From the cell containing the given text, extract its center point as (X, Y) coordinate. 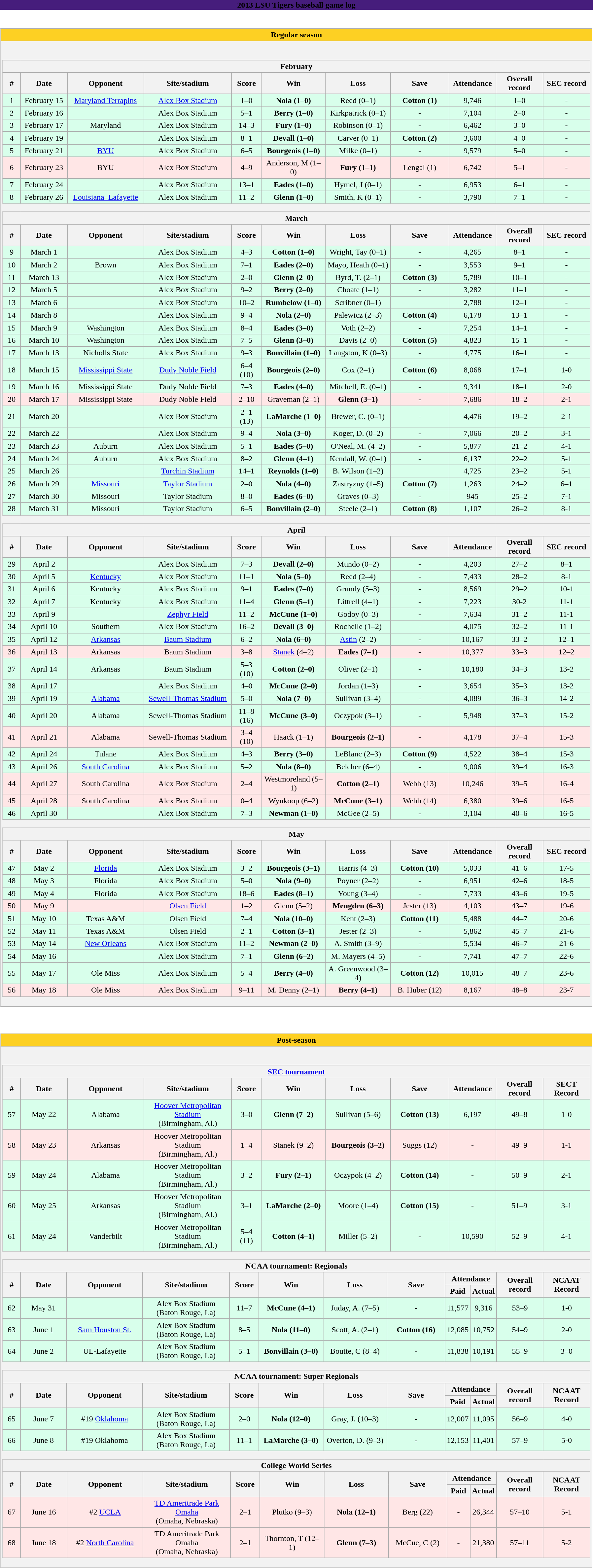
9,746 (472, 100)
Juday, A. (7–5) (355, 1308)
UL-Lafayette (104, 1351)
4,075 (472, 627)
April 17 (44, 686)
3,553 (472, 265)
Cotton (2) (420, 138)
April 12 (44, 639)
44 (12, 784)
55 (12, 973)
5-0 (567, 1440)
May 17 (44, 973)
February 26 (44, 197)
B. Huber (12) (420, 990)
5–3 (10) (246, 669)
March 9 (44, 328)
March 6 (44, 302)
Newman (2–0) (294, 944)
Davis (2–0) (358, 340)
9–3 (246, 353)
Webb (13) (420, 784)
March 8 (44, 315)
Plutko (9–3) (292, 1512)
#2 North Carolina (105, 1543)
8–0 (246, 496)
6,137 (472, 459)
3 (12, 125)
7,741 (472, 956)
7,254 (472, 328)
Reed (0–1) (358, 100)
3,282 (472, 290)
10,752 (483, 1329)
Glenn (3–0) (294, 340)
10 (12, 265)
Turchin Stadium (188, 471)
Rochelle (1–2) (358, 627)
39 (12, 698)
May 23 (44, 1145)
25 (12, 471)
McCune (2–0) (294, 686)
Oliver (2–1) (358, 669)
March 23 (44, 446)
9,341 (472, 387)
57–11 (520, 1543)
3,104 (472, 813)
April 27 (44, 784)
Boutte, C (8–4) (355, 1351)
June 18 (44, 1543)
Anderson, M (1–0) (294, 168)
68 (12, 1543)
36 (12, 652)
10,590 (472, 1236)
Glenn (7–2) (294, 1114)
Westmoreland (5–1) (294, 784)
Moore (1–4) (358, 1206)
Sam Houston St. (104, 1329)
56–9 (520, 1418)
Nola (2–0) (294, 315)
Graveman (2–1) (294, 400)
53 (12, 944)
4–9 (246, 168)
25–2 (519, 496)
McCune (1–0) (294, 614)
59 (12, 1175)
Thornton, T (12–1) (292, 1543)
22 (12, 434)
4 (12, 138)
945 (472, 496)
February 24 (44, 185)
Berry (2–0) (294, 290)
42 (12, 754)
4,476 (472, 417)
Berry (4–0) (294, 973)
March (296, 218)
36–3 (519, 698)
10,180 (472, 669)
6,951 (472, 881)
18 (12, 370)
SEC tournament (296, 1071)
Fury (1–1) (358, 168)
4,103 (472, 906)
51–9 (519, 1206)
March 29 (44, 484)
McGee (2–5) (358, 813)
11–7 (244, 1308)
1,263 (472, 484)
Cotton (11) (420, 919)
Maryland (106, 125)
34 (12, 627)
Cotton (2–1) (358, 784)
48–7 (519, 973)
16–2 (246, 627)
Miller (5–2) (358, 1236)
20–2 (519, 434)
10,015 (472, 973)
12–2 (566, 652)
5–4 (246, 973)
February 16 (44, 113)
7-1 (566, 496)
9,579 (472, 151)
O'Neal, M. (4–2) (358, 446)
9,316 (483, 1308)
A. Greenwood (3–4) (358, 973)
May 14 (44, 944)
April 28 (44, 801)
March 26 (44, 471)
38–4 (519, 754)
Post-season (296, 1040)
4,522 (472, 754)
Eades (8–1) (294, 893)
SECT Record (566, 1088)
Rumbelow (1–0) (294, 302)
Bourgeois (3–2) (358, 1145)
19 (12, 387)
4,203 (472, 564)
May 2 (44, 868)
February 19 (44, 138)
5 (12, 151)
March 31 (44, 509)
44–7 (519, 919)
6,197 (472, 1114)
B. Wilson (1–2) (358, 471)
June 7 (44, 1418)
41 (12, 737)
26–2 (519, 509)
Eades (5–0) (294, 446)
26,344 (483, 1512)
Robinson (0–1) (358, 125)
M. Mayers (4–5) (358, 956)
Palewicz (2–3) (358, 315)
New Orleans (106, 944)
LaMarche (3–0) (291, 1440)
20 (12, 400)
Southern (106, 627)
Sullivan (3–4) (358, 698)
32–2 (519, 627)
Hymel, J (0–1) (358, 185)
39–4 (519, 767)
LaMarche (2–0) (294, 1206)
18–6 (246, 893)
65 (12, 1418)
Maryland Terrapins (106, 100)
45 (12, 801)
6,953 (472, 185)
LaMarche (1–0) (294, 417)
Tulane (106, 754)
Kendall, W. (0–1) (358, 459)
Smith, K (0–1) (358, 197)
2 (12, 113)
Louisiana–Lafayette (106, 197)
47 (12, 868)
March 22 (44, 434)
March 20 (44, 417)
11 (12, 277)
Cotton (13) (420, 1114)
Nola (11–0) (291, 1329)
52–9 (519, 1236)
7,223 (472, 602)
22–2 (519, 459)
21–2 (519, 446)
Nola (12–0) (291, 1418)
Jester (13) (420, 906)
3–8 (246, 652)
Cotton (2–0) (294, 669)
50–9 (519, 1175)
62 (12, 1308)
Suggs (12) (420, 1145)
Glenn (2–0) (294, 277)
2–4 (246, 784)
57–9 (520, 1440)
April 24 (44, 754)
10–2 (246, 302)
5,948 (472, 715)
Belcher (6–4) (358, 767)
5,033 (472, 868)
37–3 (519, 715)
Nola (7–0) (294, 698)
June 2 (44, 1351)
February 17 (44, 125)
Glenn (7–3) (356, 1543)
February 23 (44, 168)
Nola (6–0) (294, 639)
26 (12, 484)
23-7 (566, 990)
3–1 (246, 1206)
Wynkoop (6–2) (294, 801)
Scribner (0–1) (358, 302)
46–7 (519, 944)
40 (12, 715)
33–2 (519, 639)
Bourgeois (3–1) (294, 868)
Brown (106, 265)
Cotton (3) (420, 277)
19–2 (519, 417)
Graves (0–3) (358, 496)
March 2 (44, 265)
6–2 (246, 639)
Bourgeois (2–0) (294, 370)
Young (3–4) (358, 893)
March 24 (44, 459)
Bonvillain (3–0) (291, 1351)
41–6 (519, 868)
April (296, 530)
June 8 (44, 1440)
18-5 (566, 881)
8–4 (246, 328)
11,401 (483, 1440)
1-1 (566, 1145)
Stanek (4–2) (294, 652)
Eades (7–0) (294, 589)
Cotton (14) (420, 1175)
3,600 (472, 138)
19-5 (566, 893)
49 (12, 893)
40–6 (519, 813)
Sullivan (5–6) (358, 1114)
April 10 (44, 627)
LeBlanc (2–3) (358, 754)
March 5 (44, 290)
49–8 (519, 1114)
14 (12, 315)
Bourgeois (1–0) (294, 151)
15-2 (566, 715)
April 26 (44, 767)
NCAA tournament: Regionals (296, 1266)
12,007 (458, 1418)
May 31 (44, 1308)
16 (12, 340)
47–7 (519, 956)
Cotton (9) (420, 754)
Cotton (10) (420, 868)
Scott, A. (2–1) (355, 1329)
M. Denny (2–1) (294, 990)
Nola (10–0) (294, 919)
31 (12, 589)
2013 LSU Tigers baseball game log (296, 5)
6–4 (10) (246, 370)
May 4 (44, 893)
May 9 (44, 906)
0–4 (246, 801)
Byrd, T. (2–1) (358, 277)
Cotton (1) (420, 100)
3–4 (10) (246, 737)
49–9 (519, 1145)
April 13 (44, 652)
19-6 (566, 906)
16-3 (566, 767)
10-1 (566, 589)
Haack (1–1) (294, 737)
48–8 (519, 990)
38 (12, 686)
Eades (7–1) (358, 652)
9 (12, 252)
48 (12, 881)
1–4 (246, 1145)
6 (12, 168)
Jester (2–3) (358, 931)
14-2 (566, 698)
Glenn (3–1) (358, 400)
Brewer, C. (0–1) (358, 417)
10,191 (483, 1351)
Eades (1–0) (294, 185)
May 10 (44, 919)
5,789 (472, 277)
April 20 (44, 715)
4,823 (472, 340)
27 (12, 496)
April 2 (44, 564)
8–5 (244, 1329)
McCune (3–1) (358, 801)
2–10 (246, 400)
Mengden (6–3) (358, 906)
54–9 (520, 1329)
5–2 (246, 767)
Cotton (12) (420, 973)
Cox (2–1) (358, 370)
Cotton (16) (416, 1329)
67 (12, 1512)
60 (12, 1206)
Glenn (5–2) (294, 906)
Cotton (7) (420, 484)
Koger, D. (0–2) (358, 434)
4,265 (472, 252)
37 (12, 669)
35–3 (519, 686)
29–2 (519, 589)
10,167 (472, 639)
20-6 (566, 919)
Astin (2–2) (358, 639)
Nola (8–0) (294, 767)
Devall (3–0) (294, 627)
1–2 (246, 906)
55–9 (520, 1351)
Nola (12–1) (356, 1512)
22-6 (566, 956)
12,085 (458, 1329)
11,577 (458, 1308)
February (296, 66)
Reed (2–4) (358, 576)
Bonvillain (1–0) (294, 353)
Fury (2–1) (294, 1175)
Devall (2–0) (294, 564)
Mitchell, E. (0–1) (358, 387)
15 (12, 328)
#2 UCLA (105, 1512)
8,068 (472, 370)
16-4 (566, 784)
53–9 (520, 1308)
McCune (3–0) (294, 715)
8–2 (246, 459)
Cotton (4–1) (294, 1236)
Mayo, Heath (0–1) (358, 265)
Harris (4–3) (358, 868)
February 15 (44, 100)
61 (12, 1236)
Nola (4–0) (294, 484)
4,089 (472, 698)
Langston, K (0–3) (358, 353)
9–11 (246, 990)
11,838 (458, 1351)
15–1 (519, 340)
5-2 (567, 1543)
17 (12, 353)
10,377 (472, 652)
18–1 (519, 387)
39–6 (519, 801)
8 (12, 197)
Steele (2–1) (358, 509)
11–8 (16) (246, 715)
66 (12, 1440)
Eades (2–0) (294, 265)
Devall (1–0) (294, 138)
7–4 (246, 919)
Eades (6–0) (294, 496)
7,433 (472, 576)
March 10 (44, 340)
Nola (5–0) (294, 576)
April 7 (44, 602)
35 (12, 639)
Cotton (4) (420, 315)
33 (12, 614)
Vanderbilt (106, 1236)
May (296, 834)
Littrell (4–1) (358, 602)
46 (12, 813)
Kent (2–3) (358, 919)
4,775 (472, 353)
39–5 (519, 784)
College World Series (296, 1466)
7,686 (472, 400)
2–1 (13) (246, 417)
March 30 (44, 496)
43 (12, 767)
5,877 (472, 446)
7,634 (472, 614)
54 (12, 956)
Berg (22) (417, 1512)
63 (12, 1329)
3,654 (472, 686)
64 (12, 1351)
Overton, D. (9–3) (355, 1440)
June 1 (44, 1329)
Glenn (1–0) (294, 197)
Eades (4–0) (294, 387)
May 16 (44, 956)
NCAA tournament: Super Regionals (296, 1376)
Mundo (0–2) (358, 564)
51 (12, 919)
Carver (0–1) (358, 138)
6,462 (472, 125)
May 3 (44, 881)
32 (12, 602)
27–2 (519, 564)
6,742 (472, 168)
McCue, C (2) (417, 1543)
April 21 (44, 737)
8,569 (472, 589)
Newman (1–0) (294, 813)
Oczypok (3–1) (358, 715)
Glenn (5–1) (294, 602)
Bourgeois (2–1) (358, 737)
33–3 (519, 652)
April 19 (44, 698)
Voth (2–2) (358, 328)
March 16 (44, 387)
6,380 (472, 801)
43–6 (519, 893)
12,153 (458, 1440)
52 (12, 931)
Nola (9–0) (294, 881)
April 30 (44, 813)
Milke (0–1) (358, 151)
Wright, Tay (0–1) (358, 252)
April 6 (44, 589)
31–2 (519, 614)
7,104 (472, 113)
23–2 (519, 471)
23 (12, 446)
Lengal (1) (420, 168)
24–2 (519, 484)
March 17 (44, 400)
45–7 (519, 931)
May 22 (44, 1114)
Godoy (0–3) (358, 614)
58 (12, 1145)
37–4 (519, 737)
February 21 (44, 151)
57–10 (520, 1512)
7,733 (472, 893)
Berry (1–0) (294, 113)
April 5 (44, 576)
Glenn (4–1) (294, 459)
Cotton (15) (420, 1206)
34–3 (519, 669)
Eades (3–0) (294, 328)
7,066 (472, 434)
28 (12, 509)
Stanek (9–2) (294, 1145)
30 (12, 576)
12 (12, 290)
23-6 (566, 973)
May 25 (44, 1206)
18–2 (519, 400)
5,534 (472, 944)
Nicholls State (106, 353)
Nola (3–0) (294, 434)
Glenn (6–2) (294, 956)
30-2 (519, 602)
Nola (1–0) (294, 100)
June 16 (44, 1512)
McCune (4–1) (291, 1308)
May 11 (44, 931)
16–1 (519, 353)
1 (12, 100)
3,790 (472, 197)
28–2 (519, 576)
9,006 (472, 767)
29 (12, 564)
Cotton (6) (420, 370)
Fury (1–0) (294, 125)
Berry (4–1) (358, 990)
6,178 (472, 315)
Cotton (1–0) (294, 252)
42–6 (519, 881)
May 18 (44, 990)
Jordan (1–3) (358, 686)
Poyner (2–2) (358, 881)
24 (12, 459)
April 9 (44, 614)
March 1 (44, 252)
7–5 (246, 340)
4,725 (472, 471)
43–7 (519, 906)
Kirkpatrick (0–1) (358, 113)
21 (12, 417)
10–1 (519, 277)
Grundy (5–3) (358, 589)
Cotton (5) (420, 340)
Zastryzny (1–5) (358, 484)
April 14 (44, 669)
56 (12, 990)
Bonvillain (2–0) (294, 509)
10,246 (472, 784)
8,167 (472, 990)
Choate (1–1) (358, 290)
Oczypok (4–2) (358, 1175)
Cotton (8) (420, 509)
13 (12, 302)
21,380 (483, 1543)
Zephyr Field (188, 614)
March 15 (44, 370)
4-0 (567, 1418)
17-5 (566, 868)
11,095 (483, 1418)
11–4 (246, 602)
5–4 (11) (246, 1236)
Regular season (296, 35)
5,862 (472, 931)
5,488 (472, 919)
1,107 (472, 509)
17–1 (519, 370)
A. Smith (3–9) (358, 944)
57 (12, 1114)
7 (12, 185)
2,788 (472, 302)
50 (12, 906)
14–3 (246, 125)
Gray, J. (10–3) (355, 1418)
Cotton (3–1) (294, 931)
Webb (14) (420, 801)
Reynolds (1–0) (294, 471)
Berry (3–0) (294, 754)
9–2 (246, 290)
4,178 (472, 737)
